From the cell containing the given text, extract its center point as (X, Y) coordinate. 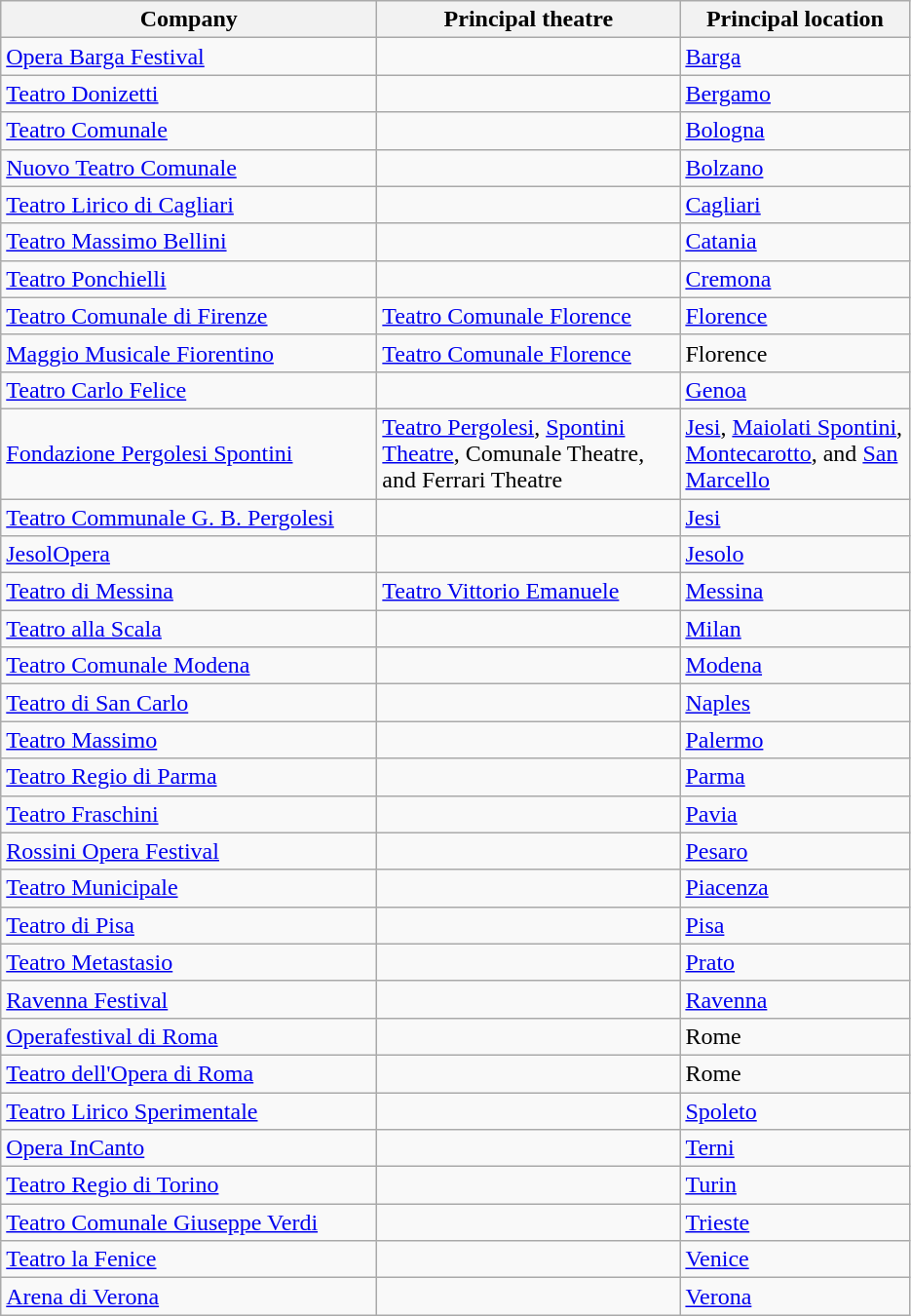
Jesi (795, 518)
Messina (795, 592)
Teatro Communale G. B. Pergolesi (189, 518)
Terni (795, 1148)
Teatro Fraschini (189, 814)
Teatro di San Carlo (189, 703)
Company (189, 19)
Barga (795, 57)
Teatro Metastasio (189, 962)
Maggio Musicale Fiorentino (189, 353)
Naples (795, 703)
Palermo (795, 740)
Teatro Ponchielli (189, 279)
Cagliari (795, 205)
Teatro Comunale Modena (189, 666)
Bergamo (795, 94)
Ravenna Festival (189, 999)
Fondazione Pergolesi Spontini (189, 453)
Teatro Donizetti (189, 94)
Nuovo Teatro Comunale (189, 168)
Teatro Vittorio Emanuele (528, 592)
Ravenna (795, 999)
Teatro Massimo Bellini (189, 242)
Parma (795, 777)
Milan (795, 629)
Jesolo (795, 555)
Bologna (795, 131)
Pisa (795, 925)
Bolzano (795, 168)
Teatro Municipale (189, 888)
Teatro Comunale di Firenze (189, 316)
Teatro Comunale (189, 131)
Teatro di Messina (189, 592)
Teatro la Fenice (189, 1259)
Teatro dell'Opera di Roma (189, 1073)
Turin (795, 1185)
Verona (795, 1297)
Modena (795, 666)
Opera InCanto (189, 1148)
Teatro alla Scala (189, 629)
Principal location (795, 19)
Teatro di Pisa (189, 925)
Arena di Verona (189, 1297)
Principal theatre (528, 19)
Teatro Pergolesi, Spontini Theatre, Comunale Theatre, and Ferrari Theatre (528, 453)
Jesi, Maiolati Spontini, Montecarotto, and San Marcello (795, 453)
Rossini Opera Festival (189, 851)
Teatro Massimo (189, 740)
Teatro Comunale Giuseppe Verdi (189, 1222)
Prato (795, 962)
Genoa (795, 390)
Trieste (795, 1222)
Piacenza (795, 888)
Teatro Lirico di Cagliari (189, 205)
Teatro Regio di Torino (189, 1185)
Venice (795, 1259)
Pesaro (795, 851)
Catania (795, 242)
Opera Barga Festival (189, 57)
Cremona (795, 279)
Spoleto (795, 1110)
Teatro Lirico Sperimentale (189, 1110)
Teatro Carlo Felice (189, 390)
JesolOpera (189, 555)
Pavia (795, 814)
Teatro Regio di Parma (189, 777)
Operafestival di Roma (189, 1036)
